Return the [x, y] coordinate for the center point of the cell that contains the specified text.  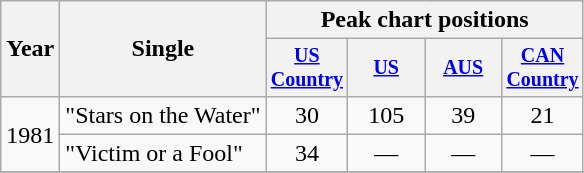
34 [307, 153]
US Country [307, 68]
1981 [30, 134]
39 [464, 115]
Single [163, 49]
"Victim or a Fool" [163, 153]
AUS [464, 68]
"Stars on the Water" [163, 115]
105 [386, 115]
Peak chart positions [424, 20]
21 [543, 115]
US [386, 68]
CAN Country [543, 68]
Year [30, 49]
30 [307, 115]
